Extract the (x, y) coordinate from the center of the cell holding the provided text.  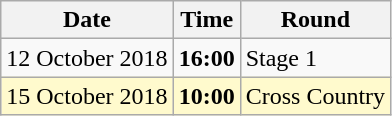
Time (206, 20)
10:00 (206, 96)
Stage 1 (315, 58)
15 October 2018 (87, 96)
12 October 2018 (87, 58)
16:00 (206, 58)
Round (315, 20)
Cross Country (315, 96)
Date (87, 20)
